Find where the given text appears and provide that cell's center as [x, y] coordinate. 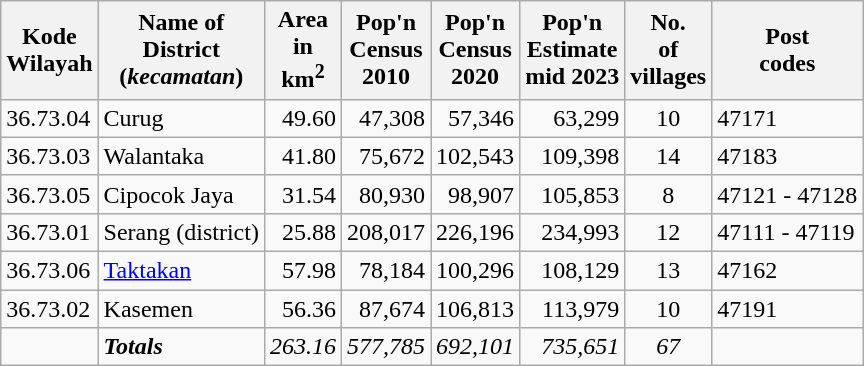
Pop'nCensus2010 [386, 50]
113,979 [572, 309]
Walantaka [181, 156]
75,672 [386, 156]
36.73.05 [50, 194]
14 [668, 156]
108,129 [572, 271]
109,398 [572, 156]
105,853 [572, 194]
57,346 [476, 118]
Taktakan [181, 271]
263.16 [302, 347]
36.73.06 [50, 271]
Cipocok Jaya [181, 194]
Kode Wilayah [50, 50]
Serang (district) [181, 232]
12 [668, 232]
577,785 [386, 347]
Area in km2 [302, 50]
No. ofvillages [668, 50]
49.60 [302, 118]
47191 [788, 309]
36.73.02 [50, 309]
234,993 [572, 232]
Name ofDistrict(kecamatan) [181, 50]
226,196 [476, 232]
80,930 [386, 194]
67 [668, 347]
106,813 [476, 309]
13 [668, 271]
735,651 [572, 347]
87,674 [386, 309]
Totals [181, 347]
63,299 [572, 118]
98,907 [476, 194]
Postcodes [788, 50]
Pop'nEstimatemid 2023 [572, 50]
47183 [788, 156]
47171 [788, 118]
100,296 [476, 271]
56.36 [302, 309]
47121 - 47128 [788, 194]
36.73.01 [50, 232]
102,543 [476, 156]
47162 [788, 271]
692,101 [476, 347]
Curug [181, 118]
25.88 [302, 232]
47111 - 47119 [788, 232]
208,017 [386, 232]
78,184 [386, 271]
8 [668, 194]
47,308 [386, 118]
57.98 [302, 271]
Kasemen [181, 309]
31.54 [302, 194]
36.73.03 [50, 156]
36.73.04 [50, 118]
Pop'nCensus2020 [476, 50]
41.80 [302, 156]
